Return the (x, y) coordinate for the center point of the cell that contains the specified text.  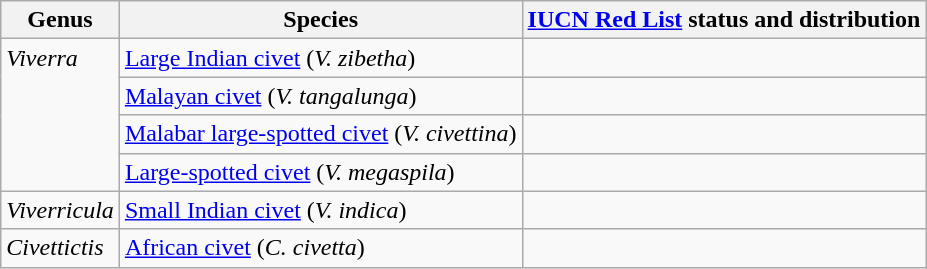
Viverricula (60, 210)
African civet (C. civetta) (320, 248)
Malayan civet (V. tangalunga) (320, 96)
Large-spotted civet (V. megaspila) (320, 172)
Civettictis (60, 248)
Large Indian civet (V. zibetha) (320, 58)
Genus (60, 20)
Small Indian civet (V. indica) (320, 210)
Malabar large-spotted civet (V. civettina) (320, 134)
Viverra (60, 115)
Species (320, 20)
IUCN Red List status and distribution (724, 20)
